Provide the (x, y) coordinate of the cell's center where the given text is located.  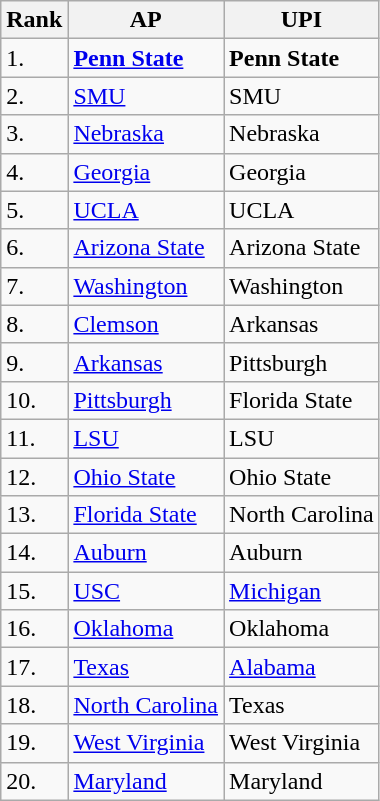
USC (146, 591)
12. (34, 477)
AP (146, 20)
5. (34, 210)
UPI (302, 20)
13. (34, 515)
2. (34, 96)
7. (34, 286)
17. (34, 667)
8. (34, 324)
1. (34, 58)
15. (34, 591)
19. (34, 743)
16. (34, 629)
Clemson (146, 324)
3. (34, 134)
6. (34, 248)
Rank (34, 20)
Alabama (302, 667)
9. (34, 362)
4. (34, 172)
Michigan (302, 591)
14. (34, 553)
18. (34, 705)
20. (34, 781)
11. (34, 438)
10. (34, 400)
